Locate the cell with the specified text and output its (x, y) center coordinate. 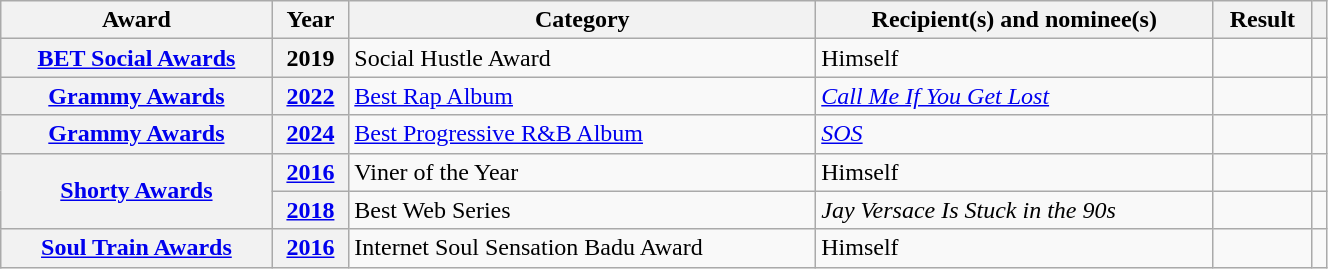
Category (582, 20)
Call Me If You Get Lost (1014, 96)
2019 (310, 58)
Result (1262, 20)
Internet Soul Sensation Badu Award (582, 248)
Soul Train Awards (136, 248)
Award (136, 20)
Recipient(s) and nominee(s) (1014, 20)
Best Progressive R&B Album (582, 134)
Best Web Series (582, 210)
Best Rap Album (582, 96)
Social Hustle Award (582, 58)
Jay Versace Is Stuck in the 90s (1014, 210)
2024 (310, 134)
Shorty Awards (136, 191)
Year (310, 20)
BET Social Awards (136, 58)
Viner of the Year (582, 172)
2018 (310, 210)
2022 (310, 96)
SOS (1014, 134)
